Provide the [X, Y] coordinate of the cell's center where the given text is located.  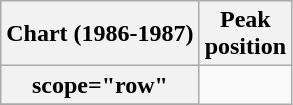
scope="row" [100, 85]
Chart (1986-1987) [100, 34]
Peakposition [245, 34]
